Return [x, y] of the center of cell containing provided text 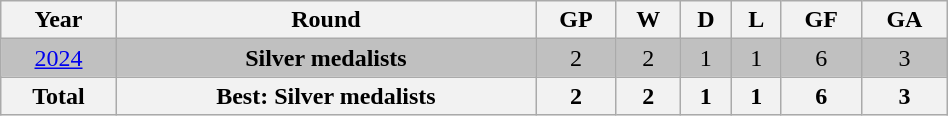
Round [326, 20]
W [648, 20]
Total [59, 96]
2024 [59, 58]
L [756, 20]
Silver medalists [326, 58]
Year [59, 20]
D [706, 20]
Best: Silver medalists [326, 96]
GA [905, 20]
GP [576, 20]
GF [822, 20]
